Output the (x, y) coordinate of the center of the cell containing the given text.  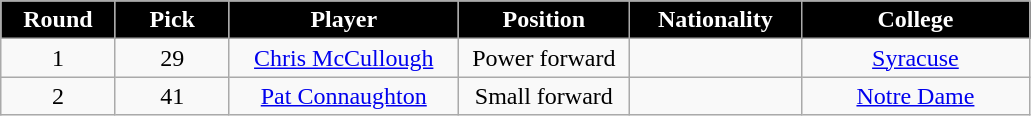
Small forward (544, 96)
Pick (172, 20)
Power forward (544, 58)
Syracuse (916, 58)
1 (58, 58)
Round (58, 20)
College (916, 20)
Pat Connaughton (344, 96)
41 (172, 96)
Nationality (716, 20)
2 (58, 96)
Player (344, 20)
Position (544, 20)
29 (172, 58)
Chris McCullough (344, 58)
Notre Dame (916, 96)
